Detect which cell encompasses the target text, then output its [X, Y] center coordinate. 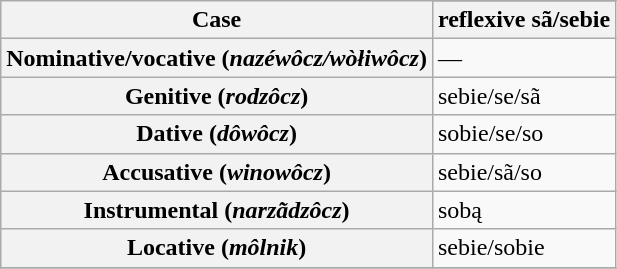
— [524, 58]
Dative (dôwôcz) [217, 134]
Nominative/vocative (nazéwôcz/wòłiwôcz) [217, 58]
sobie/se/so [524, 134]
Instrumental (narzãdzôcz) [217, 210]
Genitive (rodzôcz) [217, 96]
sebie/sã/so [524, 172]
reflexive sã/sebie [524, 20]
sobą [524, 210]
sebie/sobie [524, 248]
Accusative (winowôcz) [217, 172]
sebie/se/sã [524, 96]
Locative (môlnik) [217, 248]
Case [217, 20]
